Capture the cell that displays the provided text and extract its (x, y) central coordinate. 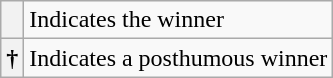
Indicates a posthumous winner (178, 58)
Indicates the winner (178, 20)
† (12, 58)
